Detect which cell encompasses the target text, then output its [x, y] center coordinate. 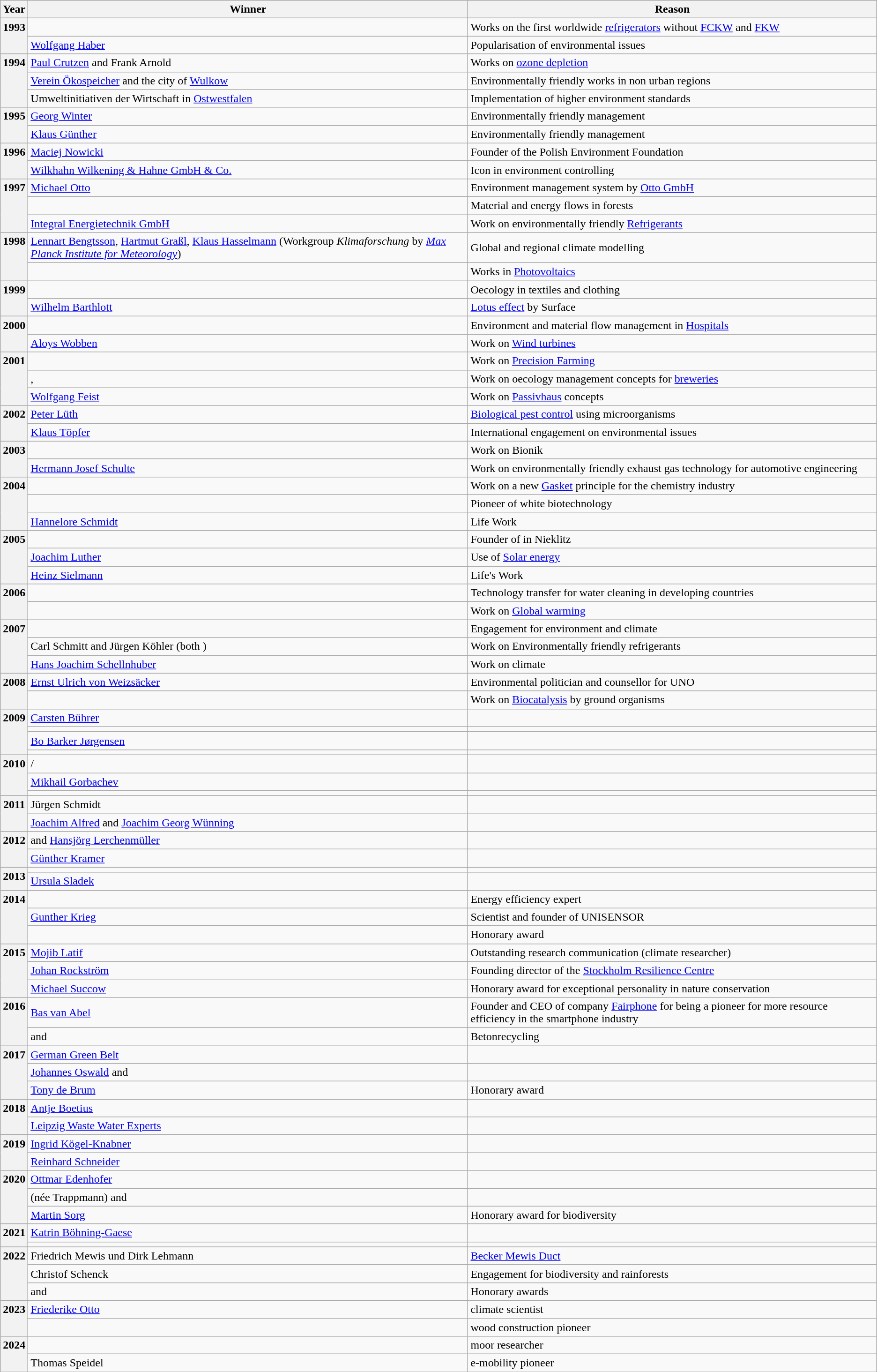
Life's Work [672, 575]
Johannes Oswald and [248, 1072]
e-mobility pioneer [672, 1363]
Hans Joachim Schellnhuber [248, 664]
Work on a new Gasket principle for the chemistry industry [672, 486]
Paul Crutzen and Frank Arnold [248, 63]
2019 [14, 1153]
Energy efficiency expert [672, 899]
2024 [14, 1354]
Work on Biocatalysis by ground organisms [672, 700]
2013 [14, 878]
Oecology in textiles and clothing [672, 290]
Honorary awards [672, 1291]
Friedrich Mewis und Dirk Lehmann [248, 1256]
Klaus Töpfer [248, 432]
Ingrid Kögel-Knabner [248, 1144]
Founder and CEO of company Fairphone for being a pioneer for more resource efficiency in the smartphone industry [672, 1012]
Material and energy flows in forests [672, 205]
Gunther Krieg [248, 917]
Technology transfer for water cleaning in developing countries [672, 593]
/ [248, 764]
Environmentally friendly works in non urban regions [672, 81]
Aloys Wobben [248, 343]
Global and regional climate modelling [672, 247]
Betonrecycling [672, 1036]
Michael Succow [248, 988]
Günther Kramer [248, 858]
Work on oecology management concepts for breweries [672, 379]
Reinhard Schneider [248, 1162]
2006 [14, 602]
Hermann Josef Schulte [248, 468]
Carsten Bührer [248, 718]
1999 [14, 299]
2004 [14, 503]
2020 [14, 1197]
Works on the first worldwide refrigerators without FCKW and FKW [672, 27]
wood construction pioneer [672, 1327]
Winner [248, 9]
Life Work [672, 522]
1995 [14, 125]
Martin Sorg [248, 1215]
Wolfgang Feist [248, 397]
Ernst Ulrich von Weizsäcker [248, 682]
2018 [14, 1117]
2012 [14, 849]
Wilkhahn Wilkening & Hahne GmbH & Co. [248, 170]
Joachim Luther [248, 557]
2001 [14, 379]
Works in Photovoltaics [672, 272]
Georg Winter [248, 116]
Reason [672, 9]
2008 [14, 691]
Year [14, 9]
2005 [14, 557]
Biological pest control using microorganisms [672, 414]
Friederike Otto [248, 1309]
Work on climate [672, 664]
2014 [14, 917]
(née Trappmann) and [248, 1197]
Work on Environmentally friendly refrigerants [672, 646]
Wolfgang Haber [248, 45]
Pioneer of white biotechnology [672, 503]
Work on Bionik [672, 450]
Heinz Sielmann [248, 575]
Lennart Bengtsson, Hartmut Graßl, Klaus Hasselmann (Workgroup Klimaforschung by Max Planck Institute for Meteorology) [248, 247]
2011 [14, 814]
Becker Mewis Duct [672, 1256]
Implementation of higher environment standards [672, 98]
Engagement for environment and climate [672, 629]
Icon in environment controlling [672, 170]
Works on ozone depletion [672, 63]
1993 [14, 36]
Christof Schenck [248, 1274]
Honorary award for biodiversity [672, 1215]
2000 [14, 334]
Peter Lüth [248, 414]
Environment management system by Otto GmbH [672, 187]
Work on Passivhaus concepts [672, 397]
Hannelore Schmidt [248, 522]
Mikhail Gorbachev [248, 781]
International engagement on environmental issues [672, 432]
Work on Precision Farming [672, 361]
Maciej Nowicki [248, 152]
Joachim Alfred and Joachim Georg Wünning [248, 823]
Work on environmentally friendly exhaust gas technology for automotive engineering [672, 468]
Klaus Günther [248, 134]
and Hansjörg Lerchenmüller [248, 840]
Michael Otto [248, 187]
1997 [14, 205]
Work on Wind turbines [672, 343]
Johan Rockström [248, 970]
1996 [14, 161]
1994 [14, 81]
Work on environmentally friendly Refrigerants [672, 224]
Use of Solar energy [672, 557]
2007 [14, 646]
, [248, 379]
1998 [14, 257]
2003 [14, 459]
2010 [14, 775]
Honorary award for exceptional personality in nature conservation [672, 988]
Founding director of the Stockholm Resilience Centre [672, 970]
Environmental politician and counsellor for UNO [672, 682]
Tony de Brum [248, 1090]
climate scientist [672, 1309]
Integral Energietechnik GmbH [248, 224]
Umweltinitiativen der Wirtschaft in Ostwestfalen [248, 98]
Bas van Abel [248, 1012]
2021 [14, 1236]
Founder of in Nieklitz [672, 540]
2015 [14, 970]
Jürgen Schmidt [248, 805]
2017 [14, 1072]
Verein Ökospeicher and the city of Wulkow [248, 81]
Ottmar Edenhofer [248, 1179]
Wilhelm Barthlott [248, 307]
Engagement for biodiversity and rainforests [672, 1274]
Carl Schmitt and Jürgen Köhler (both ) [248, 646]
Lotus effect by Surface [672, 307]
Mojib Latif [248, 952]
moor researcher [672, 1345]
Antje Boetius [248, 1108]
Popularisation of environmental issues [672, 45]
Work on Global warming [672, 611]
2016 [14, 1021]
2023 [14, 1318]
Thomas Speidel [248, 1363]
German Green Belt [248, 1054]
Leipzig Waste Water Experts [248, 1126]
Katrin Böhning-Gaese [248, 1233]
2009 [14, 732]
Scientist and founder of UNISENSOR [672, 917]
Founder of the Polish Environment Foundation [672, 152]
Environment and material flow management in Hospitals [672, 325]
Ursula Sladek [248, 881]
Outstanding research communication (climate researcher) [672, 952]
2002 [14, 423]
2022 [14, 1274]
Bo Barker Jørgensen [248, 741]
